Capture the cell that displays the provided text and extract its (X, Y) central coordinate. 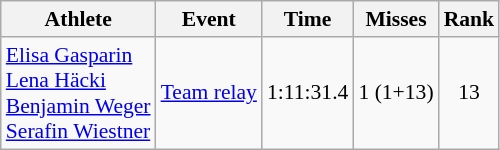
Athlete (78, 19)
Event (209, 19)
Elisa GasparinLena HäckiBenjamin WegerSerafin Wiestner (78, 93)
Time (308, 19)
1 (1+13) (396, 93)
13 (470, 93)
Rank (470, 19)
1:11:31.4 (308, 93)
Misses (396, 19)
Team relay (209, 93)
